Identify which cell holds the provided text, then report its [X, Y] central coordinate. 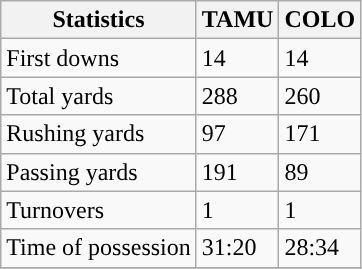
Turnovers [99, 210]
Rushing yards [99, 134]
28:34 [320, 248]
Statistics [99, 20]
288 [238, 96]
Time of possession [99, 248]
191 [238, 172]
COLO [320, 20]
171 [320, 134]
260 [320, 96]
31:20 [238, 248]
Passing yards [99, 172]
89 [320, 172]
97 [238, 134]
First downs [99, 58]
Total yards [99, 96]
TAMU [238, 20]
